From the cell containing the given text, extract its center point as [x, y] coordinate. 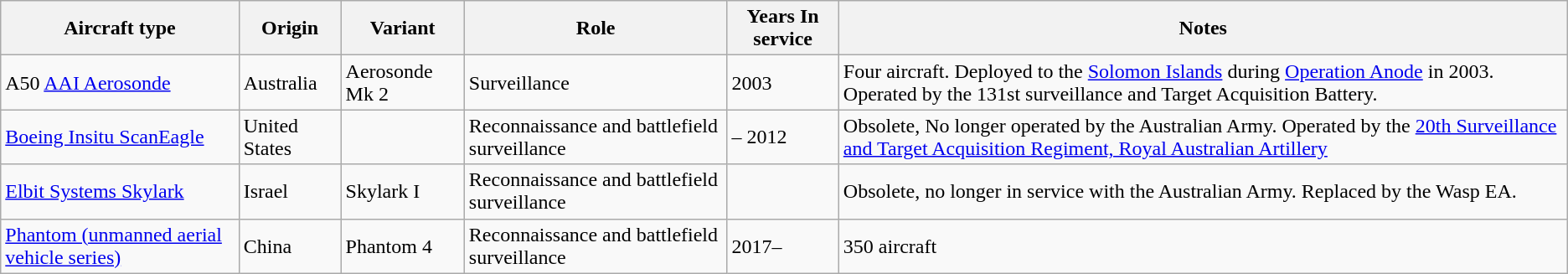
Boeing Insitu ScanEagle [120, 137]
Skylark I [402, 191]
350 aircraft [1203, 246]
Origin [290, 28]
Aircraft type [120, 28]
Role [596, 28]
China [290, 246]
Obsolete, No longer operated by the Australian Army. Operated by the 20th Surveillance and Target Acquisition Regiment, Royal Australian Artillery [1203, 137]
Elbit Systems Skylark [120, 191]
2003 [782, 82]
Surveillance [596, 82]
Four aircraft. Deployed to the Solomon Islands during Operation Anode in 2003. Operated by the 131st surveillance and Target Acquisition Battery. [1203, 82]
Israel [290, 191]
2017– [782, 246]
– 2012 [782, 137]
Aerosonde Mk 2 [402, 82]
Phantom (unmanned aerial vehicle series) [120, 246]
Years In service [782, 28]
Notes [1203, 28]
Obsolete, no longer in service with the Australian Army. Replaced by the Wasp EA. [1203, 191]
Variant [402, 28]
Phantom 4 [402, 246]
A50 AAI Aerosonde [120, 82]
United States [290, 137]
Australia [290, 82]
